Scan for the cell matching the given text and deliver its (x, y) coordinate at center. 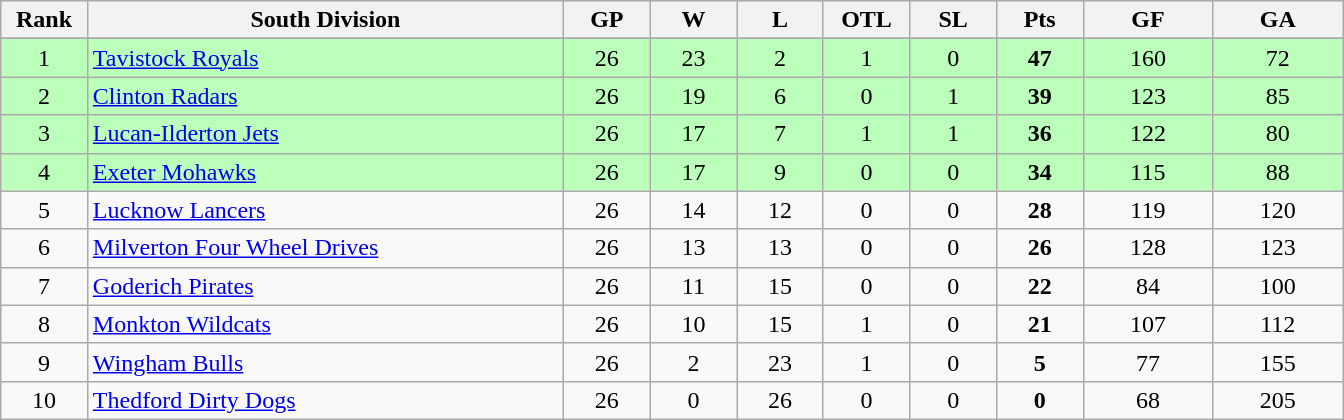
Lucan-Ilderton Jets (325, 134)
100 (1278, 286)
122 (1148, 134)
SL (954, 20)
Wingham Bulls (325, 362)
155 (1278, 362)
Exeter Mohawks (325, 172)
GP (608, 20)
77 (1148, 362)
W (694, 20)
85 (1278, 96)
11 (694, 286)
28 (1040, 210)
Pts (1040, 20)
115 (1148, 172)
107 (1148, 324)
128 (1148, 248)
3 (44, 134)
Monkton Wildcats (325, 324)
4 (44, 172)
Milverton Four Wheel Drives (325, 248)
112 (1278, 324)
72 (1278, 58)
119 (1148, 210)
L (780, 20)
GF (1148, 20)
Rank (44, 20)
19 (694, 96)
14 (694, 210)
47 (1040, 58)
Goderich Pirates (325, 286)
205 (1278, 400)
Lucknow Lancers (325, 210)
34 (1040, 172)
39 (1040, 96)
80 (1278, 134)
12 (780, 210)
Tavistock Royals (325, 58)
South Division (325, 20)
GA (1278, 20)
88 (1278, 172)
OTL (866, 20)
120 (1278, 210)
22 (1040, 286)
36 (1040, 134)
Thedford Dirty Dogs (325, 400)
160 (1148, 58)
8 (44, 324)
84 (1148, 286)
21 (1040, 324)
68 (1148, 400)
Clinton Radars (325, 96)
